Capture the cell that displays the provided text and extract its (x, y) central coordinate. 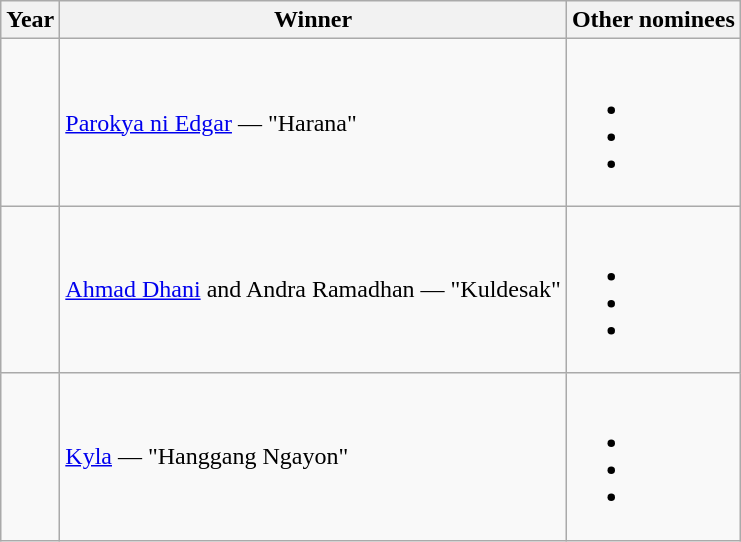
Parokya ni Edgar — "Harana" (314, 122)
Other nominees (653, 20)
Kyla — "Hanggang Ngayon" (314, 456)
Year (30, 20)
Winner (314, 20)
Ahmad Dhani and Andra Ramadhan — "Kuldesak" (314, 290)
